Pinpoint the cell where the given text exists, returning its [X, Y] midpoint coordinate. 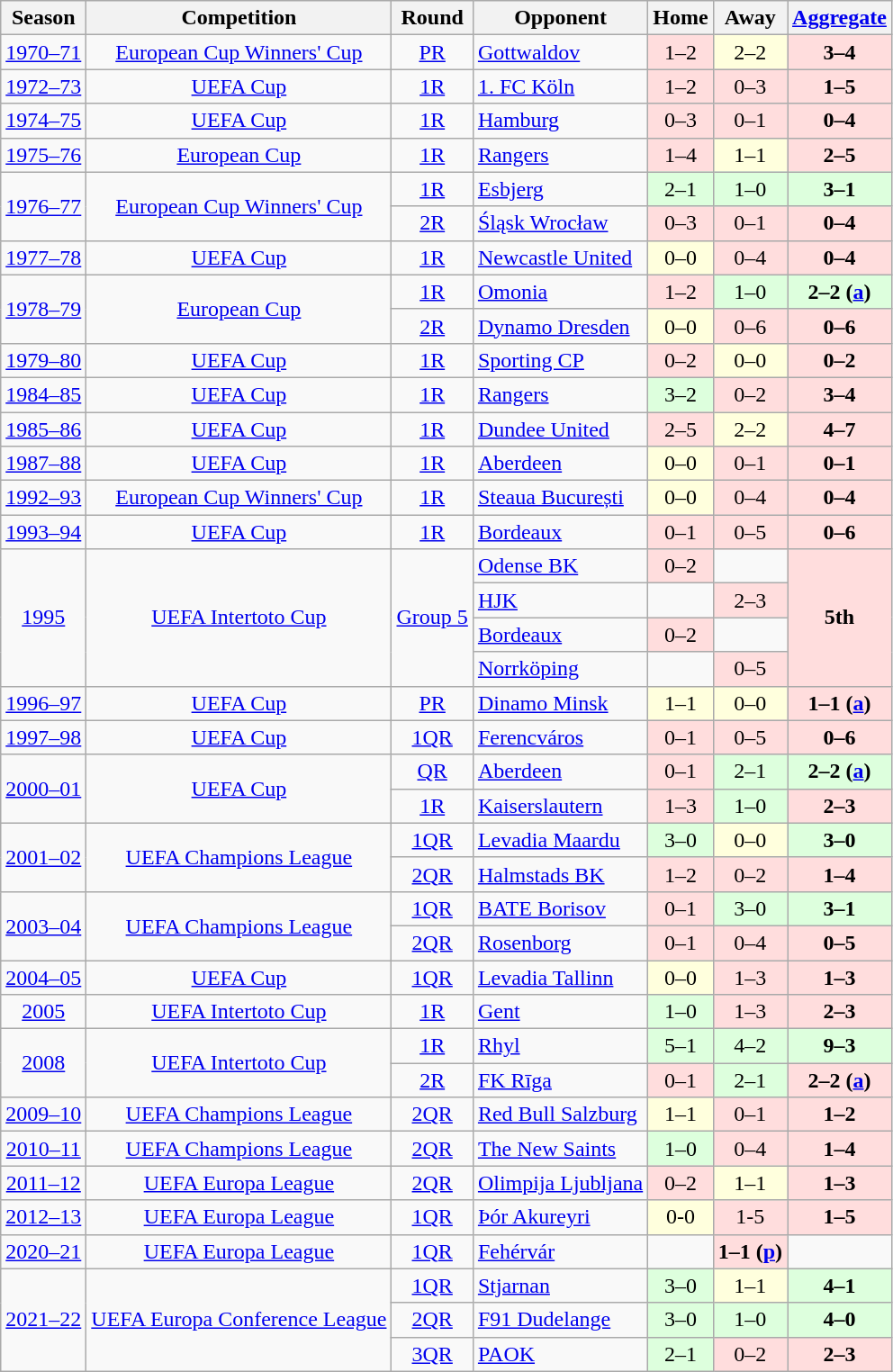
Rosenborg [560, 943]
Gottwaldov [560, 52]
Norrköping [560, 669]
1–1 (a) [840, 703]
Levadia Maardu [560, 840]
2008 [43, 1063]
9–3 [840, 1046]
1996–97 [43, 703]
2003–04 [43, 925]
2004–05 [43, 977]
Ferencváros [560, 737]
PAOK [560, 1354]
Śląsk Wrocław [560, 223]
1979–80 [43, 360]
QR [432, 772]
2012–13 [43, 1217]
Omonia [560, 292]
5th [840, 618]
Steaua București [560, 498]
Group 5 [432, 618]
Hamburg [560, 121]
Round [432, 18]
1976–77 [43, 206]
Halmstads BK [560, 874]
4–1 [840, 1286]
1975–76 [43, 155]
HJK [560, 600]
4–7 [840, 429]
4–0 [840, 1320]
Newcastle United [560, 257]
Fehérvár [560, 1251]
Olimpija Ljubljana [560, 1183]
Stjarnan [560, 1286]
3–2 [681, 394]
Home [681, 18]
1978–79 [43, 309]
2021–22 [43, 1320]
1992–93 [43, 498]
Dinamo Minsk [560, 703]
BATE Borisov [560, 908]
2009–10 [43, 1115]
Away [750, 18]
2005 [43, 1012]
0-0 [681, 1217]
Gent [560, 1012]
2020–21 [43, 1251]
2010–11 [43, 1149]
1993–94 [43, 532]
1972–73 [43, 86]
UEFA Europa Conference League [239, 1320]
1995 [43, 618]
Season [43, 18]
FK Rīga [560, 1080]
1–1 (p) [750, 1251]
Dundee United [560, 429]
Red Bull Salzburg [560, 1115]
5–1 [681, 1046]
Rhyl [560, 1046]
Kaiserslautern [560, 806]
1977–78 [43, 257]
Odense BK [560, 566]
Competition [239, 18]
Opponent [560, 18]
Levadia Tallinn [560, 977]
1997–98 [43, 737]
1974–75 [43, 121]
F91 Dudelange [560, 1320]
4–2 [750, 1046]
Dynamo Dresden [560, 326]
1. FC Köln [560, 86]
The New Saints [560, 1149]
2011–12 [43, 1183]
2000–01 [43, 789]
1-5 [750, 1217]
2001–02 [43, 857]
Aggregate [840, 18]
Sporting CP [560, 360]
1970–71 [43, 52]
1987–88 [43, 464]
3QR [432, 1354]
1985–86 [43, 429]
Esbjerg [560, 189]
1984–85 [43, 394]
Þór Akureyri [560, 1217]
